Pinpoint the cell where the given text exists, returning its [x, y] midpoint coordinate. 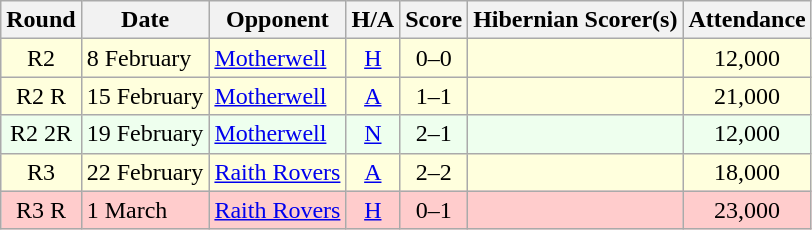
N [373, 134]
R2 R [41, 96]
Opponent [278, 20]
2–1 [434, 134]
23,000 [747, 210]
19 February [145, 134]
15 February [145, 96]
18,000 [747, 172]
Date [145, 20]
Score [434, 20]
21,000 [747, 96]
8 February [145, 58]
Attendance [747, 20]
Round [41, 20]
1 March [145, 210]
22 February [145, 172]
2–2 [434, 172]
H/A [373, 20]
R3 [41, 172]
1–1 [434, 96]
0–1 [434, 210]
0–0 [434, 58]
R2 [41, 58]
Hibernian Scorer(s) [576, 20]
R2 2R [41, 134]
R3 R [41, 210]
